For the text-containing cell, return its midpoint in (x, y) coordinate format. 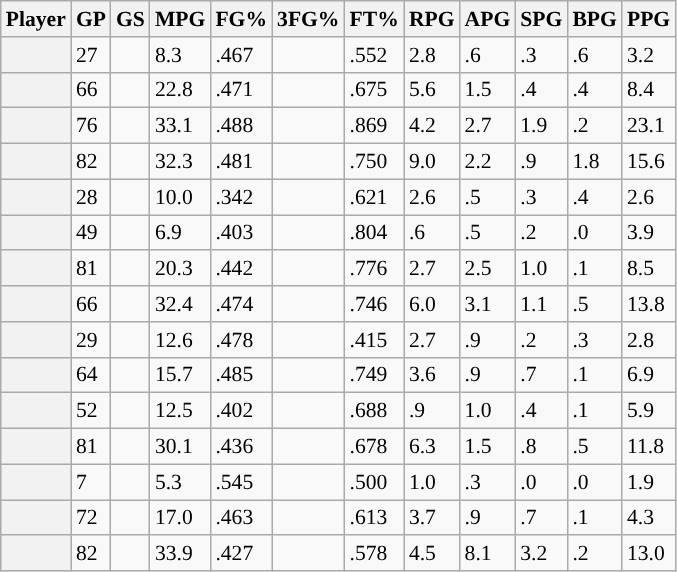
5.6 (432, 90)
5.9 (648, 411)
15.7 (180, 375)
.688 (374, 411)
.776 (374, 269)
30.1 (180, 447)
3.1 (488, 304)
8.5 (648, 269)
8.1 (488, 554)
10.0 (180, 197)
76 (91, 126)
23.1 (648, 126)
.750 (374, 162)
.746 (374, 304)
.8 (541, 447)
SPG (541, 19)
.474 (241, 304)
.415 (374, 340)
12.5 (180, 411)
.578 (374, 554)
3.9 (648, 233)
6.3 (432, 447)
11.8 (648, 447)
.467 (241, 55)
9.0 (432, 162)
4.2 (432, 126)
.675 (374, 90)
.545 (241, 482)
.500 (374, 482)
72 (91, 518)
3.7 (432, 518)
PPG (648, 19)
49 (91, 233)
.481 (241, 162)
.804 (374, 233)
6.0 (432, 304)
1.8 (594, 162)
APG (488, 19)
.427 (241, 554)
.485 (241, 375)
22.8 (180, 90)
GP (91, 19)
.678 (374, 447)
4.3 (648, 518)
32.4 (180, 304)
3.6 (432, 375)
.552 (374, 55)
FT% (374, 19)
28 (91, 197)
BPG (594, 19)
.436 (241, 447)
20.3 (180, 269)
64 (91, 375)
13.0 (648, 554)
33.1 (180, 126)
2.5 (488, 269)
.442 (241, 269)
.621 (374, 197)
Player (36, 19)
15.6 (648, 162)
.403 (241, 233)
.869 (374, 126)
29 (91, 340)
.463 (241, 518)
13.8 (648, 304)
5.3 (180, 482)
GS (130, 19)
.488 (241, 126)
FG% (241, 19)
12.6 (180, 340)
3FG% (308, 19)
.613 (374, 518)
.749 (374, 375)
33.9 (180, 554)
8.3 (180, 55)
.342 (241, 197)
8.4 (648, 90)
.402 (241, 411)
52 (91, 411)
.478 (241, 340)
MPG (180, 19)
4.5 (432, 554)
.471 (241, 90)
27 (91, 55)
2.2 (488, 162)
17.0 (180, 518)
32.3 (180, 162)
7 (91, 482)
1.1 (541, 304)
RPG (432, 19)
